Locate the cell with the specified text and output its (X, Y) center coordinate. 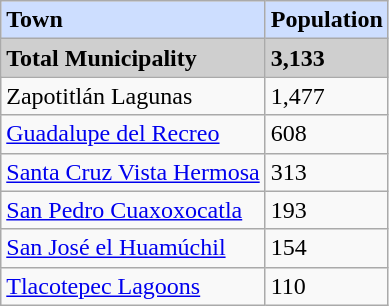
Population (326, 20)
1,477 (326, 96)
Zapotitlán Lagunas (133, 96)
110 (326, 286)
154 (326, 248)
313 (326, 172)
Total Municipality (133, 58)
San José el Huamúchil (133, 248)
San Pedro Cuaxoxocatla (133, 210)
Guadalupe del Recreo (133, 134)
193 (326, 210)
Tlacotepec Lagoons (133, 286)
3,133 (326, 58)
Santa Cruz Vista Hermosa (133, 172)
608 (326, 134)
Town (133, 20)
